For the text-containing cell, return its midpoint in (x, y) coordinate format. 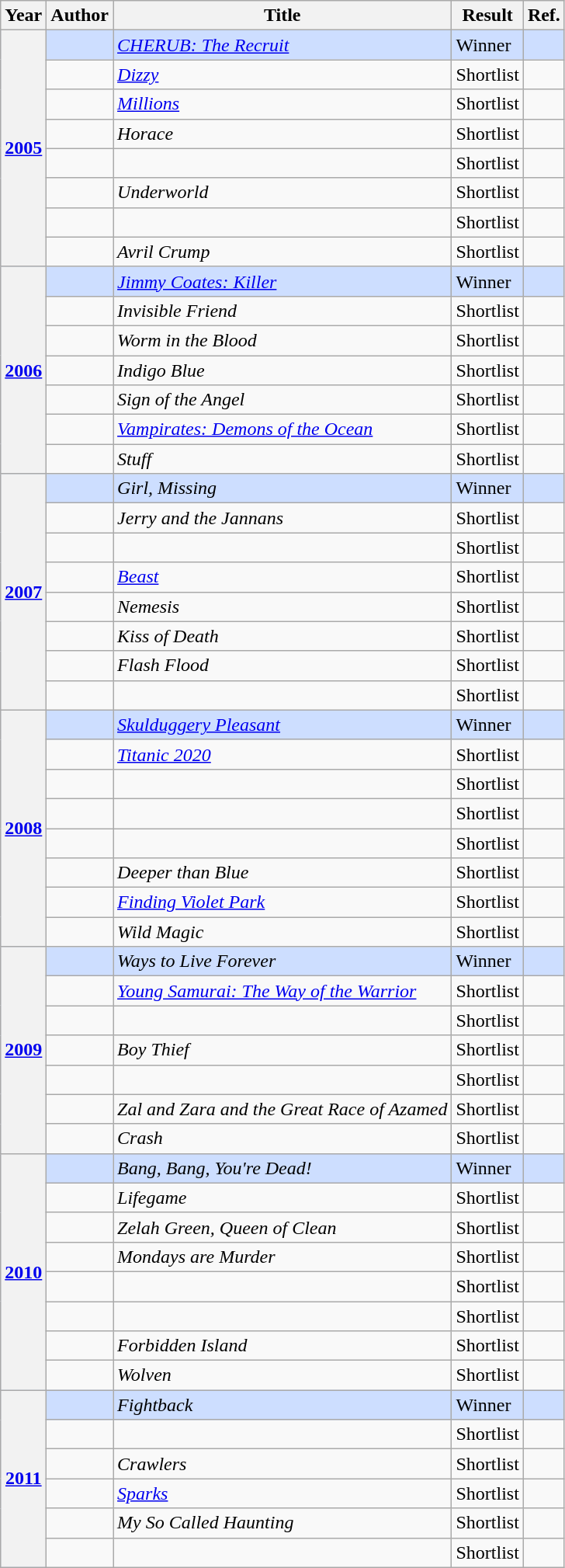
Invisible Friend (282, 311)
Mondays are Murder (282, 1257)
Author (80, 16)
Sparks (282, 1493)
Beast (282, 577)
Millions (282, 104)
My So Called Haunting (282, 1523)
Bang, Bang, You're Dead! (282, 1168)
Zal and Zara and the Great Race of Azamed (282, 1109)
Indigo Blue (282, 370)
Boy Thief (282, 1050)
Jimmy Coates: Killer (282, 281)
2005 (23, 148)
Jerry and the Jannans (282, 518)
Kiss of Death (282, 636)
Finding Violet Park (282, 902)
Wolven (282, 1375)
Stuff (282, 459)
Ref. (543, 16)
Vampirates: Demons of the Ocean (282, 429)
Titanic 2020 (282, 754)
Sign of the Angel (282, 400)
Year (23, 16)
Fightback (282, 1405)
Worm in the Blood (282, 340)
CHERUB: The Recruit (282, 45)
Girl, Missing (282, 488)
Dizzy (282, 75)
Deeper than Blue (282, 873)
2006 (23, 370)
2011 (23, 1479)
Skulduggery Pleasant (282, 725)
2008 (23, 828)
Wild Magic (282, 932)
Underworld (282, 193)
Nemesis (282, 607)
Zelah Green, Queen of Clean (282, 1227)
2010 (23, 1271)
Young Samurai: The Way of the Warrior (282, 991)
Crawlers (282, 1464)
Avril Crump (282, 252)
Forbidden Island (282, 1346)
2007 (23, 592)
Lifegame (282, 1198)
Title (282, 16)
2009 (23, 1050)
Crash (282, 1139)
Ways to Live Forever (282, 961)
Flash Flood (282, 666)
Horace (282, 134)
Result (487, 16)
